Return (x, y) of the center of cell containing provided text 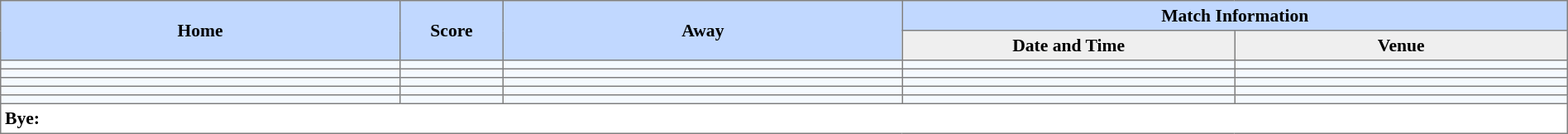
Match Information (1235, 16)
Home (200, 31)
Score (452, 31)
Venue (1401, 45)
Bye: (784, 118)
Away (703, 31)
Date and Time (1068, 45)
